Find where the given text appears and provide that cell's center as (X, Y) coordinate. 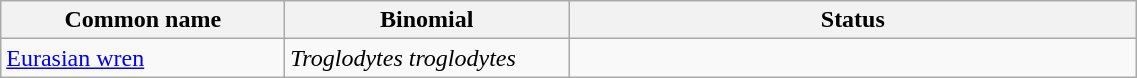
Status (853, 20)
Troglodytes troglodytes (427, 58)
Eurasian wren (143, 58)
Common name (143, 20)
Binomial (427, 20)
